Output the [X, Y] coordinate of the center of the cell containing the given text.  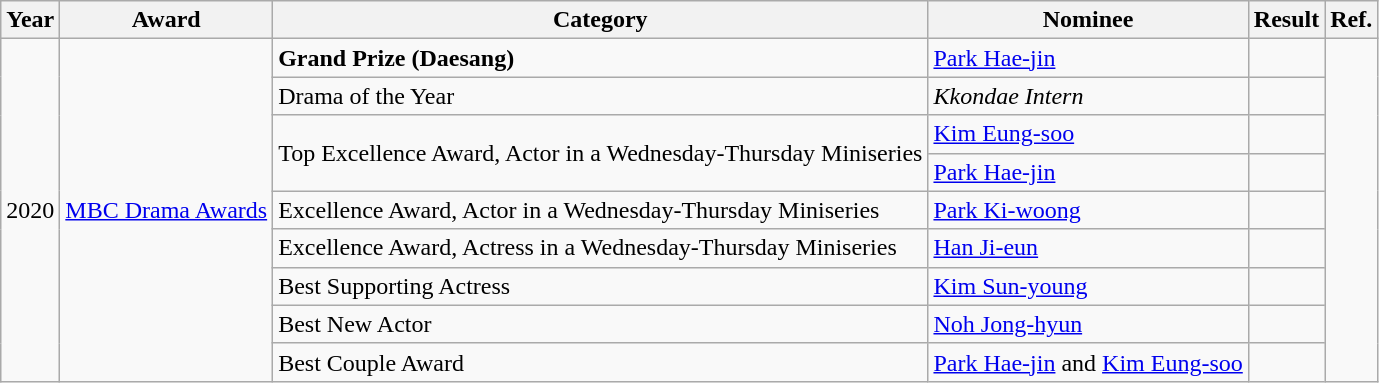
Award [166, 20]
Ref. [1352, 20]
Grand Prize (Daesang) [600, 58]
Park Ki-woong [1088, 210]
Nominee [1088, 20]
Kkondae Intern [1088, 96]
Year [30, 20]
Best Couple Award [600, 362]
Excellence Award, Actress in a Wednesday-Thursday Miniseries [600, 248]
MBC Drama Awards [166, 210]
Han Ji-eun [1088, 248]
Excellence Award, Actor in a Wednesday-Thursday Miniseries [600, 210]
2020 [30, 210]
Best New Actor [600, 324]
Noh Jong-hyun [1088, 324]
Kim Sun-young [1088, 286]
Drama of the Year [600, 96]
Kim Eung-soo [1088, 134]
Result [1286, 20]
Park Hae-jin and Kim Eung-soo [1088, 362]
Top Excellence Award, Actor in a Wednesday-Thursday Miniseries [600, 153]
Best Supporting Actress [600, 286]
Category [600, 20]
